Determine the [X, Y] coordinate at the center of the cell enclosing the given text.  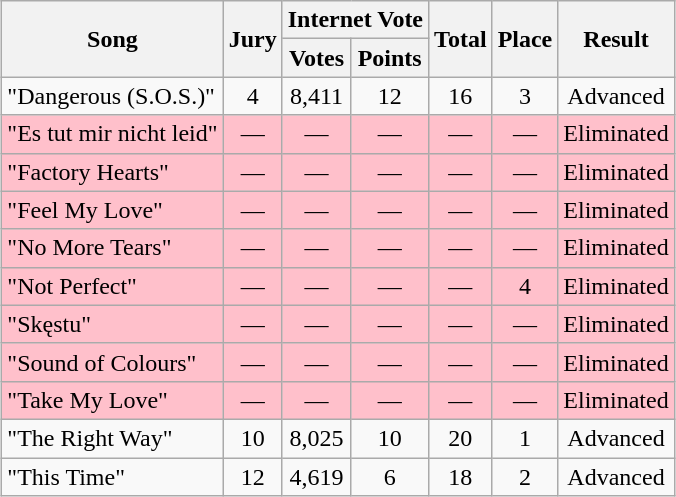
"Sound of Colours" [112, 362]
"Es tut mir nicht leid" [112, 134]
Internet Vote [355, 20]
4,619 [316, 477]
Song [112, 39]
20 [461, 438]
3 [525, 96]
2 [525, 477]
"Not Perfect" [112, 286]
Jury [252, 39]
16 [461, 96]
"This Time" [112, 477]
6 [390, 477]
"Feel My Love" [112, 210]
"No More Tears" [112, 248]
"Skęstu" [112, 324]
18 [461, 477]
Total [461, 39]
Result [616, 39]
"The Right Way" [112, 438]
Place [525, 39]
Points [390, 58]
8,025 [316, 438]
1 [525, 438]
"Factory Hearts" [112, 172]
"Take My Love" [112, 400]
8,411 [316, 96]
"Dangerous (S.O.S.)" [112, 96]
Votes [316, 58]
